Detect which cell encompasses the target text, then output its [X, Y] center coordinate. 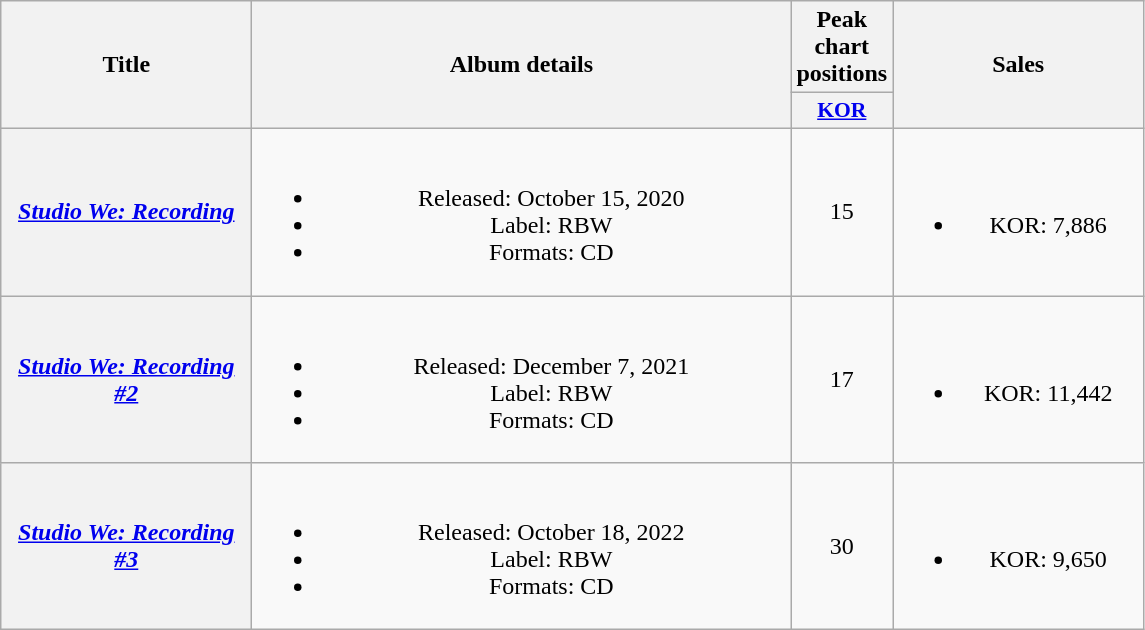
Released: December 7, 2021Label: RBWFormats: CD [522, 380]
Studio We: Recording [126, 212]
17 [842, 380]
KOR [842, 111]
Studio We: Recording #2 [126, 380]
30 [842, 546]
Studio We: Recording #3 [126, 546]
Released: October 15, 2020Label: RBWFormats: CD [522, 212]
KOR: 11,442 [1018, 380]
Album details [522, 65]
Released: October 18, 2022Label: RBWFormats: CD [522, 546]
KOR: 9,650 [1018, 546]
15 [842, 212]
KOR: 7,886 [1018, 212]
Title [126, 65]
Sales [1018, 65]
Peak chart positions [842, 47]
